Locate the cell with the specified text and output its (x, y) center coordinate. 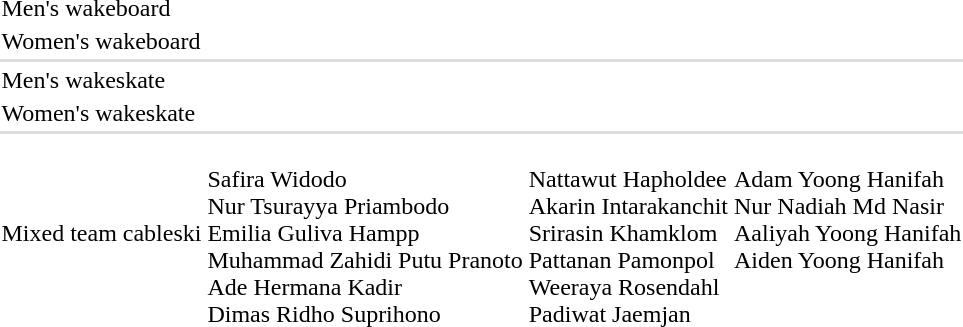
Women's wakeboard (102, 41)
Women's wakeskate (102, 113)
Men's wakeskate (102, 80)
